Search for the cell housing the specified text and yield its (X, Y) center coordinate. 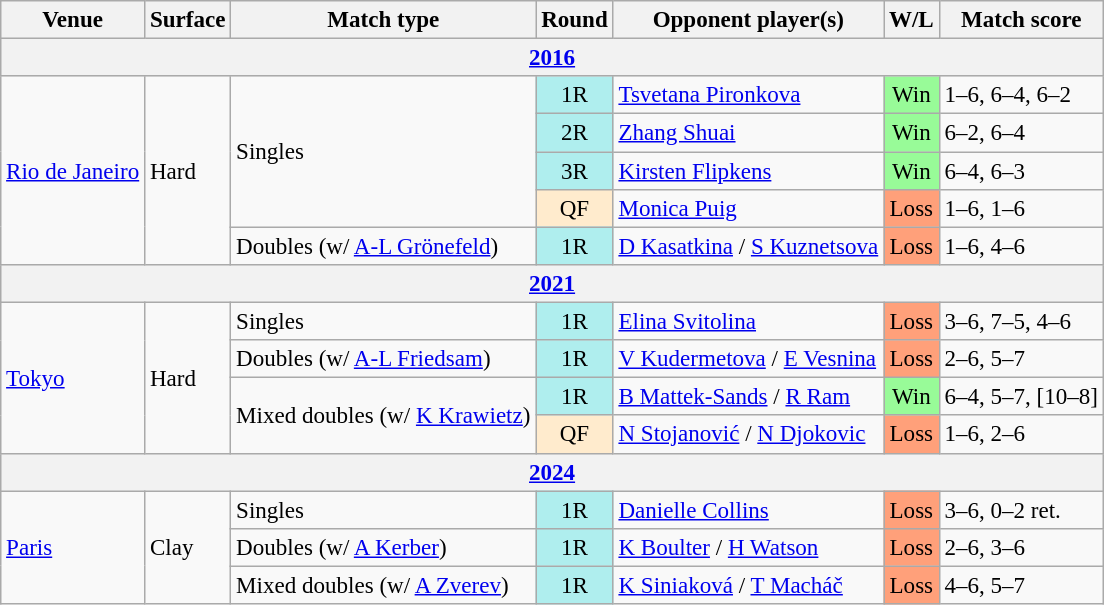
2–6, 3–6 (1021, 548)
D Kasatkina / S Kuznetsova (748, 246)
Match score (1021, 20)
1–6, 6–4, 6–2 (1021, 95)
Match type (384, 20)
K Boulter / H Watson (748, 548)
Venue (73, 20)
1–6, 2–6 (1021, 435)
2016 (552, 58)
Kirsten Flipkens (748, 171)
Paris (73, 548)
3R (574, 171)
6–4, 5–7, [10–8] (1021, 397)
Zhang Shuai (748, 133)
Opponent player(s) (748, 20)
Monica Puig (748, 209)
1–6, 4–6 (1021, 246)
Tsvetana Pironkova (748, 95)
Clay (188, 548)
Rio de Janeiro (73, 170)
2021 (552, 284)
Mixed doubles (w/ K Krawietz) (384, 416)
6–2, 6–4 (1021, 133)
Elina Svitolina (748, 322)
1–6, 1–6 (1021, 209)
6–4, 6–3 (1021, 171)
Doubles (w/ A-L Friedsam) (384, 359)
Mixed doubles (w/ A Zverev) (384, 585)
Surface (188, 20)
B Mattek-Sands / R Ram (748, 397)
2R (574, 133)
3–6, 7–5, 4–6 (1021, 322)
N Stojanović / N Djokovic (748, 435)
Tokyo (73, 378)
Round (574, 20)
2024 (552, 472)
2–6, 5–7 (1021, 359)
4–6, 5–7 (1021, 585)
V Kudermetova / E Vesnina (748, 359)
Doubles (w/ A Kerber) (384, 548)
W/L (912, 20)
Danielle Collins (748, 510)
K Siniaková / T Macháč (748, 585)
Doubles (w/ A-L Grönefeld) (384, 246)
3–6, 0–2 ret. (1021, 510)
